Pinpoint the cell where the given text exists, returning its (X, Y) midpoint coordinate. 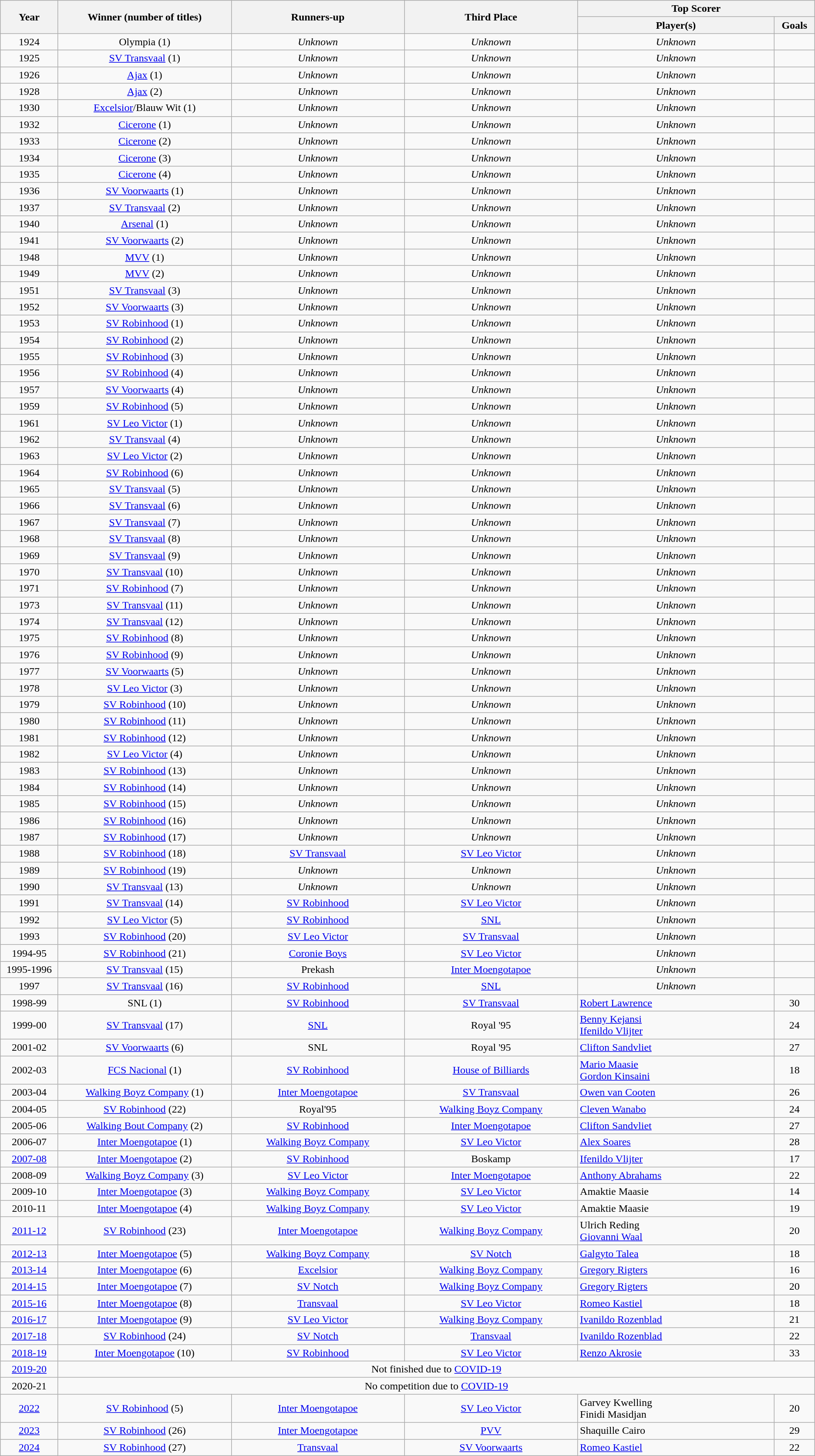
FCS Nacional (1) (145, 1070)
Inter Moengotapoe (9) (145, 1320)
1926 (30, 75)
Inter Moengotapoe (3) (145, 1192)
1928 (30, 91)
Ajax (1) (145, 75)
Cicerone (3) (145, 158)
1949 (30, 274)
2009-10 (30, 1192)
Inter Moengotapoe (8) (145, 1303)
Inter Moengotapoe (4) (145, 1208)
2020-21 (30, 1386)
Benny Kejansi Ifenildo Vlijter (676, 1026)
Coronie Boys (318, 953)
Excelsior/Blauw Wit (1) (145, 108)
1952 (30, 307)
1990 (30, 887)
1992 (30, 920)
1988 (30, 854)
SV Leo Victor (1) (145, 423)
Year (30, 17)
1997 (30, 986)
MVV (2) (145, 274)
Cleven Wanabo (676, 1109)
1937 (30, 208)
SV Transvaal (4) (145, 439)
1999-00 (30, 1026)
SV Robinhood (13) (145, 771)
SV Leo Victor (4) (145, 754)
SV Voorwaarts (491, 1447)
1974 (30, 622)
Walking Bout Company (2) (145, 1126)
SV Voorwaarts (6) (145, 1048)
2005-06 (30, 1126)
1956 (30, 373)
1978 (30, 688)
2004-05 (30, 1109)
SV Transvaal (7) (145, 522)
1986 (30, 820)
1971 (30, 588)
1989 (30, 870)
SV Transvaal (14) (145, 903)
1954 (30, 340)
1993 (30, 936)
SV Robinhood (6) (145, 472)
1981 (30, 738)
SV Robinhood (26) (145, 1431)
SV Robinhood (21) (145, 953)
Cicerone (1) (145, 124)
SV Voorwaarts (4) (145, 390)
Inter Moengotapoe (6) (145, 1270)
SV Leo Victor (5) (145, 920)
SV Robinhood (18) (145, 854)
SV Robinhood (20) (145, 936)
1965 (30, 489)
SV Transvaal (6) (145, 506)
Runners-up (318, 17)
SV Leo Victor (3) (145, 688)
1979 (30, 704)
Top Scorer (697, 9)
Boskamp (491, 1159)
2002-03 (30, 1070)
Alex Soares (676, 1142)
Galgyto Talea (676, 1253)
2010-11 (30, 1208)
SV Transvaal (2) (145, 208)
1933 (30, 141)
Player(s) (676, 25)
SV Robinhood (11) (145, 721)
Third Place (491, 17)
SV Robinhood (24) (145, 1336)
Ifenildo Vlijter (676, 1159)
2017-18 (30, 1336)
16 (794, 1270)
SV Robinhood (8) (145, 638)
SV Robinhood (15) (145, 804)
SV Robinhood (16) (145, 820)
Walking Boyz Company (1) (145, 1093)
Garvey Kwelling Finidi Masidjan (676, 1409)
1987 (30, 837)
SV Leo Victor (2) (145, 456)
SV Transvaal (1) (145, 58)
1977 (30, 671)
Inter Moengotapoe (2) (145, 1159)
Arsenal (1) (145, 224)
1967 (30, 522)
SV Transvaal (16) (145, 986)
1966 (30, 506)
1991 (30, 903)
Walking Boyz Company (3) (145, 1175)
MVV (1) (145, 257)
Excelsior (318, 1270)
1968 (30, 539)
SV Transvaal (8) (145, 539)
1955 (30, 356)
1995-1996 (30, 969)
Inter Moengotapoe (5) (145, 1253)
SV Robinhood (3) (145, 356)
2023 (30, 1431)
1957 (30, 390)
1998-99 (30, 1002)
Olympia (1) (145, 42)
1964 (30, 472)
1983 (30, 771)
2011-12 (30, 1231)
SV Robinhood (22) (145, 1109)
Shaquille Cairo (676, 1431)
28 (794, 1142)
1962 (30, 439)
Royal'95 (318, 1109)
2022 (30, 1409)
Cicerone (2) (145, 141)
SV Robinhood (7) (145, 588)
2012-13 (30, 1253)
SV Transvaal (10) (145, 572)
1975 (30, 638)
SV Transvaal (13) (145, 887)
2024 (30, 1447)
SV Robinhood (23) (145, 1231)
1994-95 (30, 953)
1985 (30, 804)
Prekash (318, 969)
1924 (30, 42)
1935 (30, 174)
SV Transvaal (11) (145, 605)
Winner (number of titles) (145, 17)
1984 (30, 787)
Not finished due to COVID-19 (436, 1369)
Inter Moengotapoe (1) (145, 1142)
SV Robinhood (14) (145, 787)
1930 (30, 108)
1934 (30, 158)
1940 (30, 224)
SV Transvaal (15) (145, 969)
1970 (30, 572)
Inter Moengotapoe (7) (145, 1286)
1953 (30, 323)
SV Robinhood (12) (145, 738)
SV Robinhood (2) (145, 340)
29 (794, 1431)
SV Robinhood (4) (145, 373)
Ulrich Reding Giovanni Waal (676, 1231)
1959 (30, 406)
Cicerone (4) (145, 174)
SV Robinhood (19) (145, 870)
1948 (30, 257)
Renzo Akrosie (676, 1353)
1961 (30, 423)
2006-07 (30, 1142)
SV Robinhood (17) (145, 837)
SV Transvaal (17) (145, 1026)
2013-14 (30, 1270)
1969 (30, 555)
2001-02 (30, 1048)
2016-17 (30, 1320)
SV Transvaal (5) (145, 489)
No competition due to COVID-19 (436, 1386)
SV Voorwaarts (2) (145, 241)
1951 (30, 290)
2015-16 (30, 1303)
2007-08 (30, 1159)
1973 (30, 605)
SNL (1) (145, 1002)
1963 (30, 456)
SV Transvaal (12) (145, 622)
1932 (30, 124)
Ajax (2) (145, 91)
1936 (30, 191)
1941 (30, 241)
1980 (30, 721)
PVV (491, 1431)
Owen van Cooten (676, 1093)
Inter Moengotapoe (10) (145, 1353)
19 (794, 1208)
2019-20 (30, 1369)
SV Transvaal (9) (145, 555)
17 (794, 1159)
SV Robinhood (1) (145, 323)
2018-19 (30, 1353)
SV Robinhood (10) (145, 704)
SV Voorwaarts (3) (145, 307)
2014-15 (30, 1286)
30 (794, 1002)
SV Transvaal (3) (145, 290)
Anthony Abrahams (676, 1175)
26 (794, 1093)
33 (794, 1353)
Goals (794, 25)
2003-04 (30, 1093)
1982 (30, 754)
SV Robinhood (9) (145, 655)
SV Voorwaarts (5) (145, 671)
Mario Maasie Gordon Kinsaini (676, 1070)
House of Billiards (491, 1070)
SV Robinhood (27) (145, 1447)
SV Voorwaarts (1) (145, 191)
Robert Lawrence (676, 1002)
21 (794, 1320)
14 (794, 1192)
1976 (30, 655)
1925 (30, 58)
2008-09 (30, 1175)
